Capture the cell that displays the provided text and extract its (x, y) central coordinate. 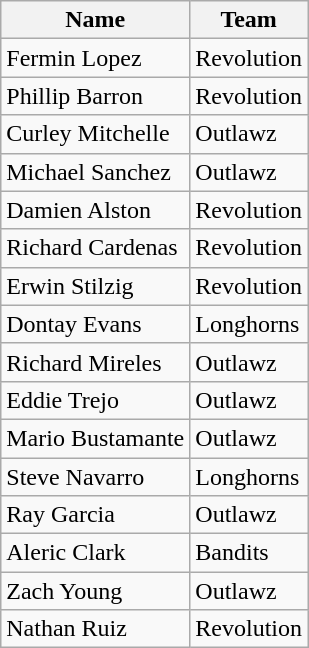
Mario Bustamante (96, 438)
Eddie Trejo (96, 400)
Nathan Ruiz (96, 629)
Curley Mitchelle (96, 134)
Aleric Clark (96, 553)
Name (96, 20)
Dontay Evans (96, 324)
Phillip Barron (96, 96)
Damien Alston (96, 210)
Richard Mireles (96, 362)
Bandits (249, 553)
Erwin Stilzig (96, 286)
Fermin Lopez (96, 58)
Michael Sanchez (96, 172)
Team (249, 20)
Zach Young (96, 591)
Steve Navarro (96, 477)
Richard Cardenas (96, 248)
Ray Garcia (96, 515)
